Return [x, y] of the center of cell containing provided text 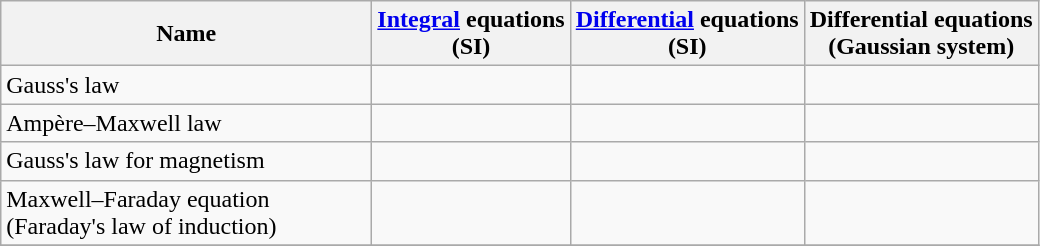
Gauss's law [186, 85]
Differential equations (Gaussian system) [921, 34]
Gauss's law for magnetism [186, 161]
Maxwell–Faraday equation (Faraday's law of induction) [186, 212]
Differential equations (SI) [687, 34]
Integral equations (SI) [471, 34]
Ampère–Maxwell law [186, 123]
Name [186, 34]
